Scan for the cell matching the given text and deliver its (X, Y) coordinate at center. 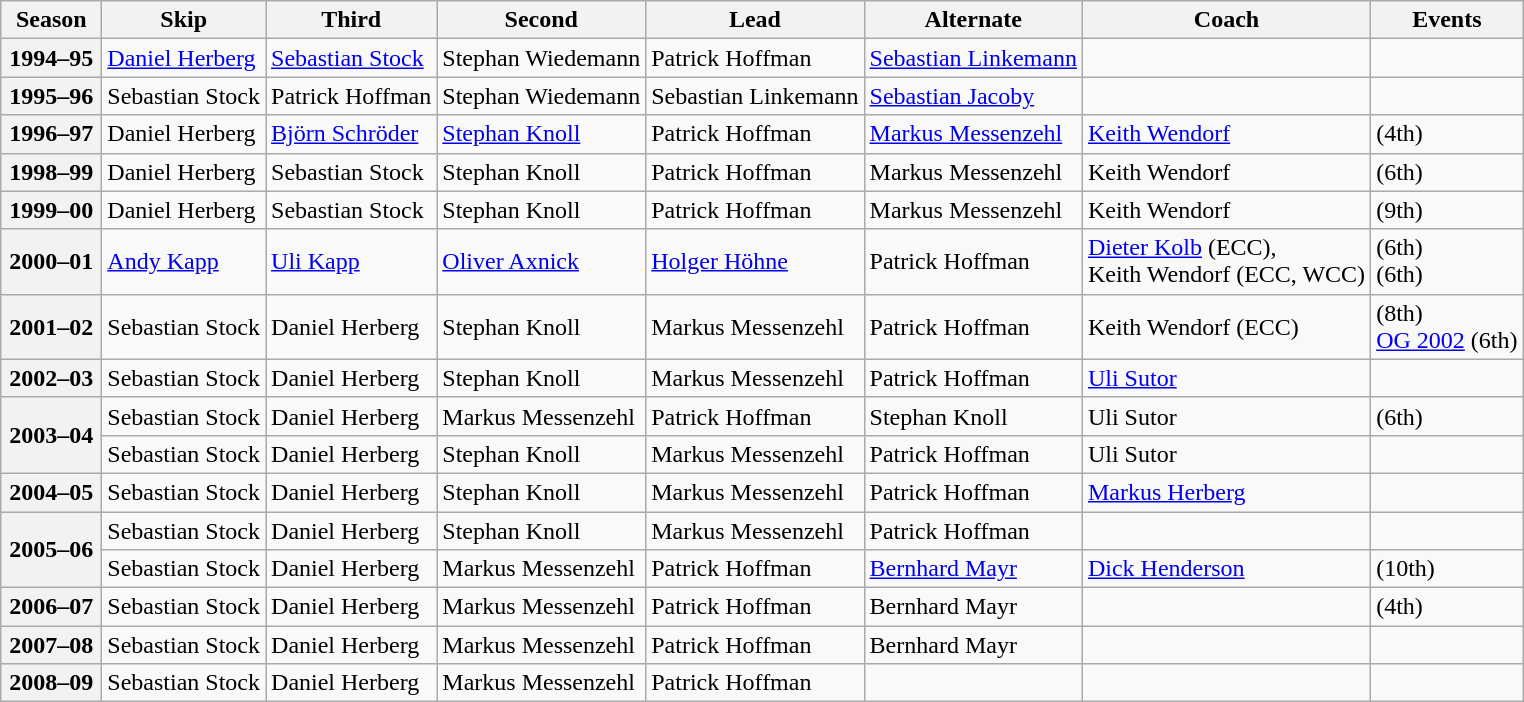
2007–08 (52, 645)
1994–95 (52, 58)
Coach (1226, 20)
Lead (755, 20)
2000–01 (52, 262)
1995–96 (52, 96)
Sebastian Jacoby (973, 96)
Second (542, 20)
2006–07 (52, 607)
(9th) (1447, 210)
1998–99 (52, 172)
Season (52, 20)
(8th)OG 2002 (6th) (1447, 326)
Uli Kapp (352, 262)
2001–02 (52, 326)
Björn Schröder (352, 134)
Dieter Kolb (ECC),Keith Wendorf (ECC, WCC) (1226, 262)
2003–04 (52, 435)
Skip (184, 20)
2008–09 (52, 683)
1996–97 (52, 134)
Events (1447, 20)
2005–06 (52, 550)
1999–00 (52, 210)
2002–03 (52, 378)
Keith Wendorf (ECC) (1226, 326)
Third (352, 20)
Dick Henderson (1226, 569)
Andy Kapp (184, 262)
Alternate (973, 20)
Markus Herberg (1226, 492)
(10th) (1447, 569)
2004–05 (52, 492)
(6th) (6th) (1447, 262)
Oliver Axnick (542, 262)
Holger Höhne (755, 262)
